Pinpoint the cell where the given text exists, returning its [X, Y] midpoint coordinate. 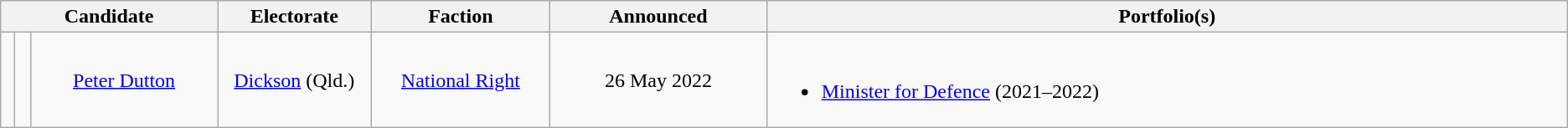
26 May 2022 [658, 80]
Portfolio(s) [1167, 17]
Peter Dutton [124, 80]
Dickson (Qld.) [295, 80]
Announced [658, 17]
Faction [461, 17]
Minister for Defence (2021–2022) [1167, 80]
Electorate [295, 17]
Candidate [109, 17]
National Right [461, 80]
